Scan for the cell matching the given text and deliver its [x, y] coordinate at center. 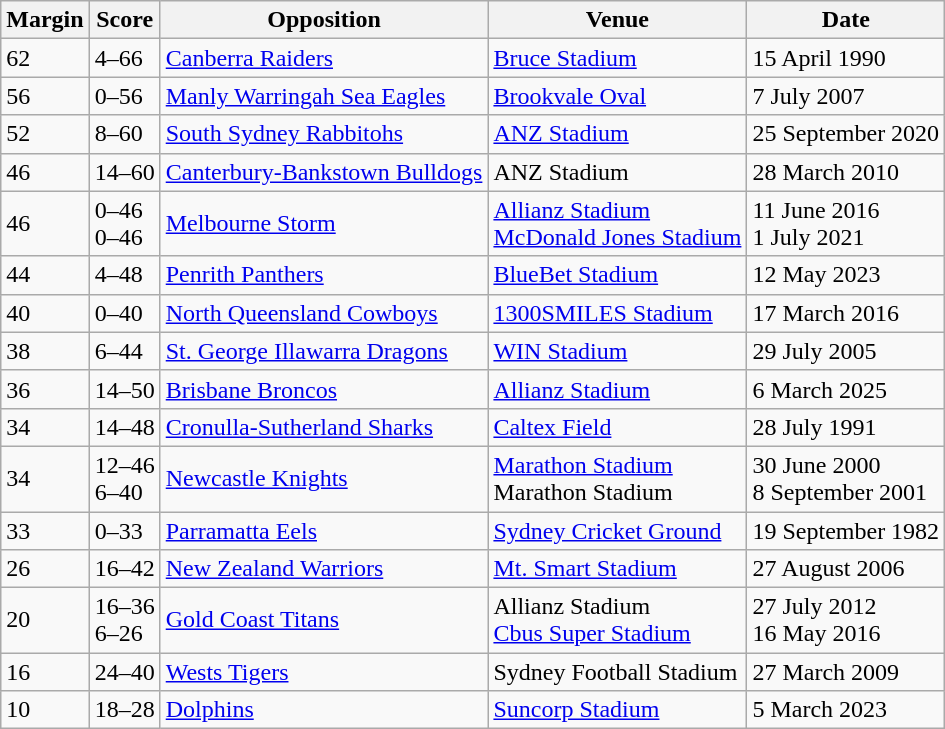
Date [846, 20]
New Zealand Warriors [324, 569]
38 [45, 351]
North Queensland Cowboys [324, 313]
St. George Illawarra Dragons [324, 351]
Wests Tigers [324, 672]
26 [45, 569]
56 [45, 96]
12 May 2023 [846, 275]
Mt. Smart Stadium [618, 569]
Opposition [324, 20]
Brookvale Oval [618, 96]
0–460–46 [124, 224]
BlueBet Stadium [618, 275]
44 [45, 275]
19 September 1982 [846, 531]
Bruce Stadium [618, 58]
Sydney Football Stadium [618, 672]
South Sydney Rabbitohs [324, 134]
18–28 [124, 710]
8–60 [124, 134]
4–48 [124, 275]
0–56 [124, 96]
0–33 [124, 531]
24–40 [124, 672]
10 [45, 710]
52 [45, 134]
5 March 2023 [846, 710]
Allianz Stadium [618, 389]
Suncorp Stadium [618, 710]
WIN Stadium [618, 351]
0–40 [124, 313]
14–50 [124, 389]
17 March 2016 [846, 313]
6–44 [124, 351]
6 March 2025 [846, 389]
14–60 [124, 172]
Gold Coast Titans [324, 620]
Parramatta Eels [324, 531]
30 June 20008 September 2001 [846, 478]
Brisbane Broncos [324, 389]
14–48 [124, 427]
16–366–26 [124, 620]
Score [124, 20]
28 March 2010 [846, 172]
Cronulla-Sutherland Sharks [324, 427]
16 [45, 672]
33 [45, 531]
Caltex Field [618, 427]
Margin [45, 20]
Penrith Panthers [324, 275]
20 [45, 620]
Manly Warringah Sea Eagles [324, 96]
62 [45, 58]
25 September 2020 [846, 134]
40 [45, 313]
16–42 [124, 569]
Allianz StadiumMcDonald Jones Stadium [618, 224]
Newcastle Knights [324, 478]
11 June 20161 July 2021 [846, 224]
Canterbury-Bankstown Bulldogs [324, 172]
1300SMILES Stadium [618, 313]
Melbourne Storm [324, 224]
36 [45, 389]
28 July 1991 [846, 427]
Allianz StadiumCbus Super Stadium [618, 620]
27 August 2006 [846, 569]
Canberra Raiders [324, 58]
29 July 2005 [846, 351]
7 July 2007 [846, 96]
Sydney Cricket Ground [618, 531]
Venue [618, 20]
Marathon StadiumMarathon Stadium [618, 478]
4–66 [124, 58]
27 July 201216 May 2016 [846, 620]
12–466–40 [124, 478]
15 April 1990 [846, 58]
27 March 2009 [846, 672]
Dolphins [324, 710]
